Extract the (x, y) coordinate from the center of the cell holding the provided text.  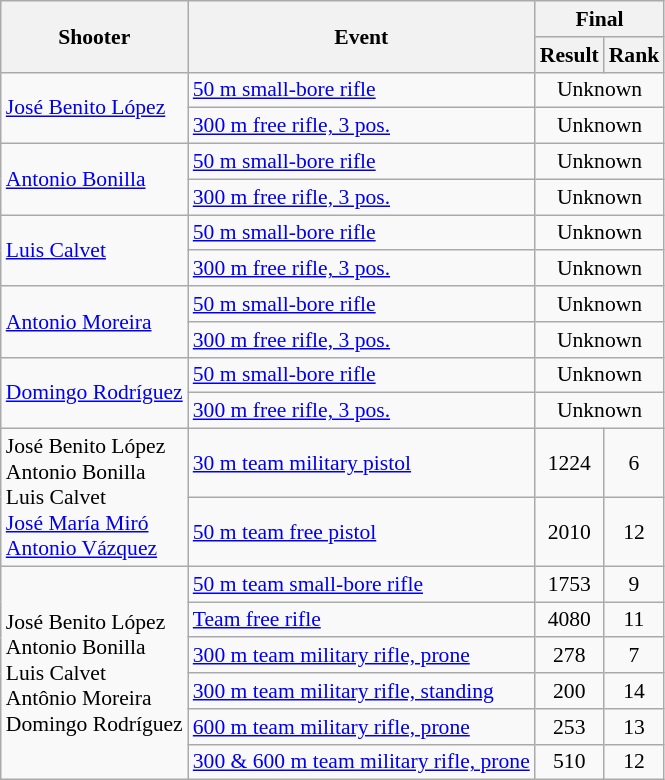
9 (634, 584)
253 (570, 727)
1224 (570, 464)
Luis Calvet (94, 250)
2010 (570, 532)
6 (634, 464)
30 m team military pistol (362, 464)
Result (570, 55)
300 m team military rifle, standing (362, 691)
50 m team free pistol (362, 532)
José Benito López Antonio Bonilla Luis Calvet Antônio Moreira Domingo Rodríguez (94, 673)
300 m team military rifle, prone (362, 656)
1753 (570, 584)
José Benito López Antonio Bonilla Luis Calvet José María Miró Antonio Vázquez (94, 498)
Antonio Bonilla (94, 180)
11 (634, 620)
Event (362, 36)
600 m team military rifle, prone (362, 727)
José Benito López (94, 108)
14 (634, 691)
4080 (570, 620)
Domingo Rodríguez (94, 392)
7 (634, 656)
510 (570, 762)
200 (570, 691)
Final (600, 19)
Rank (634, 55)
Shooter (94, 36)
Antonio Moreira (94, 322)
300 & 600 m team military rifle, prone (362, 762)
278 (570, 656)
Team free rifle (362, 620)
13 (634, 727)
50 m team small-bore rifle (362, 584)
